Locate the cell with the specified text and output its (X, Y) center coordinate. 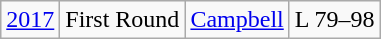
Campbell (237, 20)
L 79–98 (334, 20)
First Round (122, 20)
2017 (30, 20)
